Locate the cell with the specified text and output its [x, y] center coordinate. 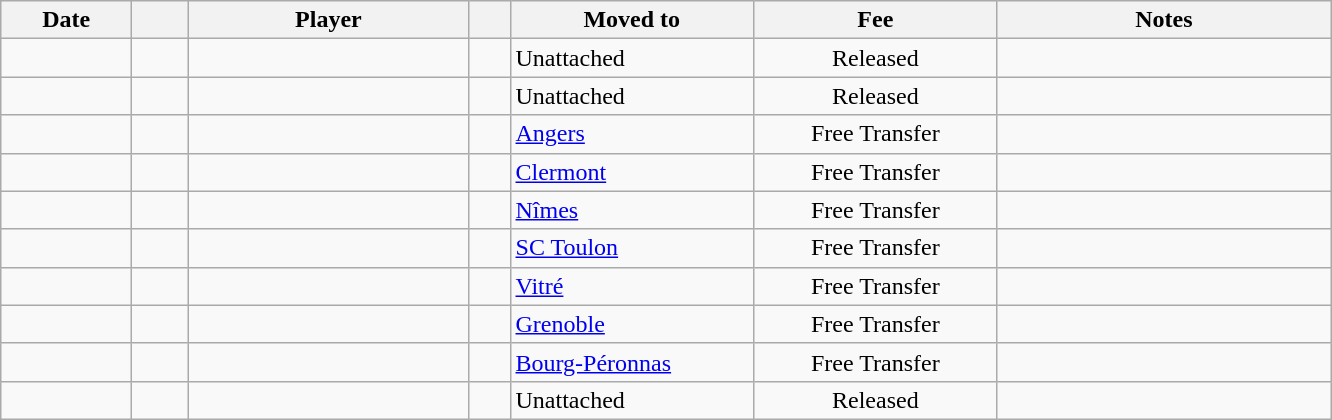
Vitré [632, 286]
Player [328, 20]
Moved to [632, 20]
Fee [876, 20]
Angers [632, 134]
Date [66, 20]
Nîmes [632, 210]
Notes [1164, 20]
Clermont [632, 172]
Grenoble [632, 324]
SC Toulon [632, 248]
Bourg-Péronnas [632, 362]
